For the text-containing cell, return its midpoint in (x, y) coordinate format. 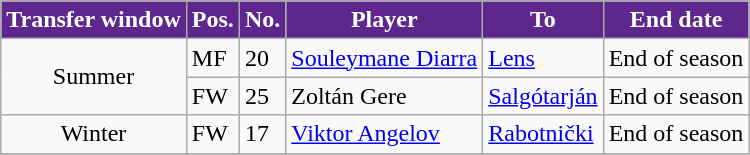
Rabotnički (543, 134)
End date (676, 20)
No. (262, 20)
Winter (94, 134)
Salgótarján (543, 96)
25 (262, 96)
Lens (543, 58)
Pos. (212, 20)
Viktor Angelov (384, 134)
Souleymane Diarra (384, 58)
MF (212, 58)
17 (262, 134)
20 (262, 58)
Zoltán Gere (384, 96)
Summer (94, 77)
Transfer window (94, 20)
To (543, 20)
Player (384, 20)
